Detect which cell encompasses the target text, then output its (X, Y) center coordinate. 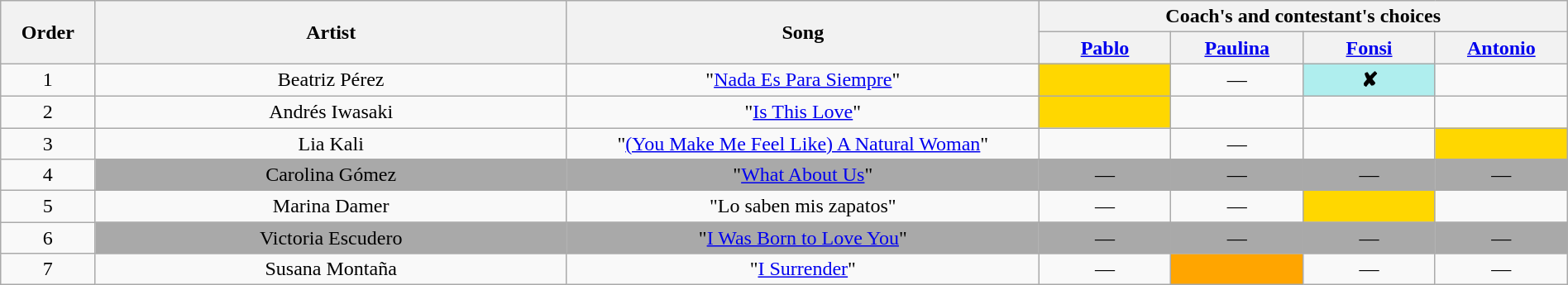
7 (48, 269)
3 (48, 143)
5 (48, 207)
Antonio (1501, 48)
"I Was Born to Love You" (802, 238)
Marina Damer (331, 207)
"What About Us" (802, 175)
Fonsi (1370, 48)
6 (48, 238)
Carolina Gómez (331, 175)
Coach's and contestant's choices (1303, 17)
Susana Montaña (331, 269)
1 (48, 80)
Lia Kali (331, 143)
4 (48, 175)
Paulina (1237, 48)
Pablo (1105, 48)
"Lo saben mis zapatos" (802, 207)
"Nada Es Para Siempre" (802, 80)
"Is This Love" (802, 112)
"I Surrender" (802, 269)
Artist (331, 32)
Beatriz Pérez (331, 80)
Order (48, 32)
Victoria Escudero (331, 238)
Andrés Iwasaki (331, 112)
✘ (1370, 80)
Song (802, 32)
2 (48, 112)
"(You Make Me Feel Like) A Natural Woman" (802, 143)
